Provide the [x, y] coordinate of the cell's center where the given text is located.  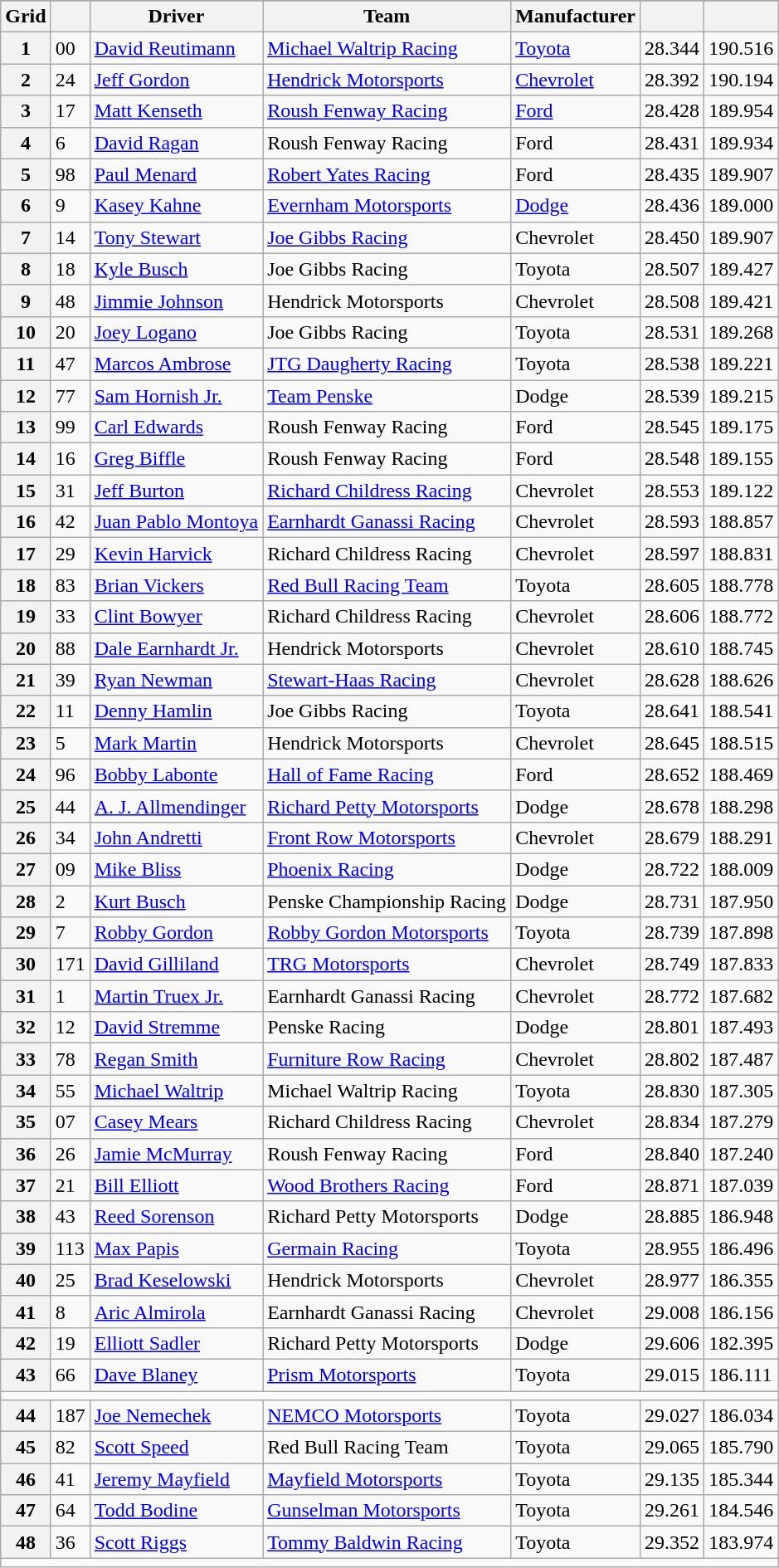
187 [70, 1416]
Michael Waltrip [176, 1091]
27 [26, 869]
88 [70, 648]
28.731 [672, 901]
28.977 [672, 1280]
99 [70, 427]
23 [26, 743]
190.516 [742, 48]
188.857 [742, 522]
Tony Stewart [176, 237]
Front Row Motorsports [387, 838]
Dave Blaney [176, 1375]
30 [26, 965]
186.156 [742, 1312]
28.593 [672, 522]
29.261 [672, 1511]
09 [70, 869]
32 [26, 1028]
189.215 [742, 396]
29.015 [672, 1375]
29.135 [672, 1479]
Reed Sorenson [176, 1217]
4 [26, 143]
28.678 [672, 806]
187.039 [742, 1185]
187.487 [742, 1059]
188.778 [742, 585]
28.538 [672, 364]
187.898 [742, 933]
188.009 [742, 869]
Joey Logano [176, 332]
Martin Truex Jr. [176, 996]
55 [70, 1091]
28.840 [672, 1154]
82 [70, 1448]
28.885 [672, 1217]
Marcos Ambrose [176, 364]
Hall of Fame Racing [387, 774]
28.830 [672, 1091]
28.722 [672, 869]
187.305 [742, 1091]
189.954 [742, 111]
28.531 [672, 332]
Tommy Baldwin Racing [387, 1542]
28.802 [672, 1059]
28.606 [672, 617]
Gunselman Motorsports [387, 1511]
Kurt Busch [176, 901]
29.606 [672, 1343]
Kyle Busch [176, 269]
190.194 [742, 80]
37 [26, 1185]
77 [70, 396]
00 [70, 48]
NEMCO Motorsports [387, 1416]
78 [70, 1059]
189.427 [742, 269]
188.772 [742, 617]
Penske Championship Racing [387, 901]
189.421 [742, 300]
28.801 [672, 1028]
28.834 [672, 1122]
188.298 [742, 806]
10 [26, 332]
Denny Hamlin [176, 711]
189.000 [742, 206]
Robby Gordon Motorsports [387, 933]
171 [70, 965]
28.435 [672, 174]
13 [26, 427]
Juan Pablo Montoya [176, 522]
28.344 [672, 48]
David Reutimann [176, 48]
John Andretti [176, 838]
3 [26, 111]
Matt Kenseth [176, 111]
Jamie McMurray [176, 1154]
Jeff Gordon [176, 80]
15 [26, 491]
64 [70, 1511]
Elliott Sadler [176, 1343]
29.352 [672, 1542]
Bobby Labonte [176, 774]
188.515 [742, 743]
JTG Daugherty Racing [387, 364]
28.641 [672, 711]
Wood Brothers Racing [387, 1185]
Team Penske [387, 396]
28.431 [672, 143]
Prism Motorsports [387, 1375]
186.948 [742, 1217]
28.508 [672, 300]
Germain Racing [387, 1248]
TRG Motorsports [387, 965]
Grid [26, 17]
Mark Martin [176, 743]
A. J. Allmendinger [176, 806]
186.034 [742, 1416]
Carl Edwards [176, 427]
Sam Hornish Jr. [176, 396]
28.548 [672, 459]
Kevin Harvick [176, 554]
Ryan Newman [176, 680]
Jeff Burton [176, 491]
Scott Riggs [176, 1542]
189.221 [742, 364]
Casey Mears [176, 1122]
Jeremy Mayfield [176, 1479]
Max Papis [176, 1248]
Kasey Kahne [176, 206]
188.626 [742, 680]
40 [26, 1280]
28 [26, 901]
28.628 [672, 680]
28.772 [672, 996]
28.539 [672, 396]
Robby Gordon [176, 933]
66 [70, 1375]
07 [70, 1122]
28.436 [672, 206]
David Gilliland [176, 965]
38 [26, 1217]
28.749 [672, 965]
188.831 [742, 554]
35 [26, 1122]
189.175 [742, 427]
186.355 [742, 1280]
186.111 [742, 1375]
189.122 [742, 491]
183.974 [742, 1542]
29.027 [672, 1416]
Brian Vickers [176, 585]
113 [70, 1248]
189.934 [742, 143]
28.507 [672, 269]
Dale Earnhardt Jr. [176, 648]
187.833 [742, 965]
83 [70, 585]
186.496 [742, 1248]
189.268 [742, 332]
188.469 [742, 774]
188.745 [742, 648]
David Ragan [176, 143]
28.652 [672, 774]
188.541 [742, 711]
Paul Menard [176, 174]
28.645 [672, 743]
185.790 [742, 1448]
David Stremme [176, 1028]
Robert Yates Racing [387, 174]
28.553 [672, 491]
29.008 [672, 1312]
28.597 [672, 554]
Aric Almirola [176, 1312]
28.679 [672, 838]
188.291 [742, 838]
Bill Elliott [176, 1185]
28.545 [672, 427]
28.392 [672, 80]
187.950 [742, 901]
46 [26, 1479]
189.155 [742, 459]
Manufacturer [576, 17]
Greg Biffle [176, 459]
Clint Bowyer [176, 617]
185.344 [742, 1479]
182.395 [742, 1343]
22 [26, 711]
28.955 [672, 1248]
29.065 [672, 1448]
45 [26, 1448]
187.279 [742, 1122]
Driver [176, 17]
28.428 [672, 111]
28.450 [672, 237]
Joe Nemechek [176, 1416]
Regan Smith [176, 1059]
Team [387, 17]
96 [70, 774]
28.605 [672, 585]
187.682 [742, 996]
Scott Speed [176, 1448]
Brad Keselowski [176, 1280]
28.610 [672, 648]
28.739 [672, 933]
Furniture Row Racing [387, 1059]
Phoenix Racing [387, 869]
184.546 [742, 1511]
Mike Bliss [176, 869]
Mayfield Motorsports [387, 1479]
Stewart-Haas Racing [387, 680]
Todd Bodine [176, 1511]
28.871 [672, 1185]
187.240 [742, 1154]
Penske Racing [387, 1028]
98 [70, 174]
Evernham Motorsports [387, 206]
187.493 [742, 1028]
Jimmie Johnson [176, 300]
